Identify which cell holds the provided text, then report its (X, Y) central coordinate. 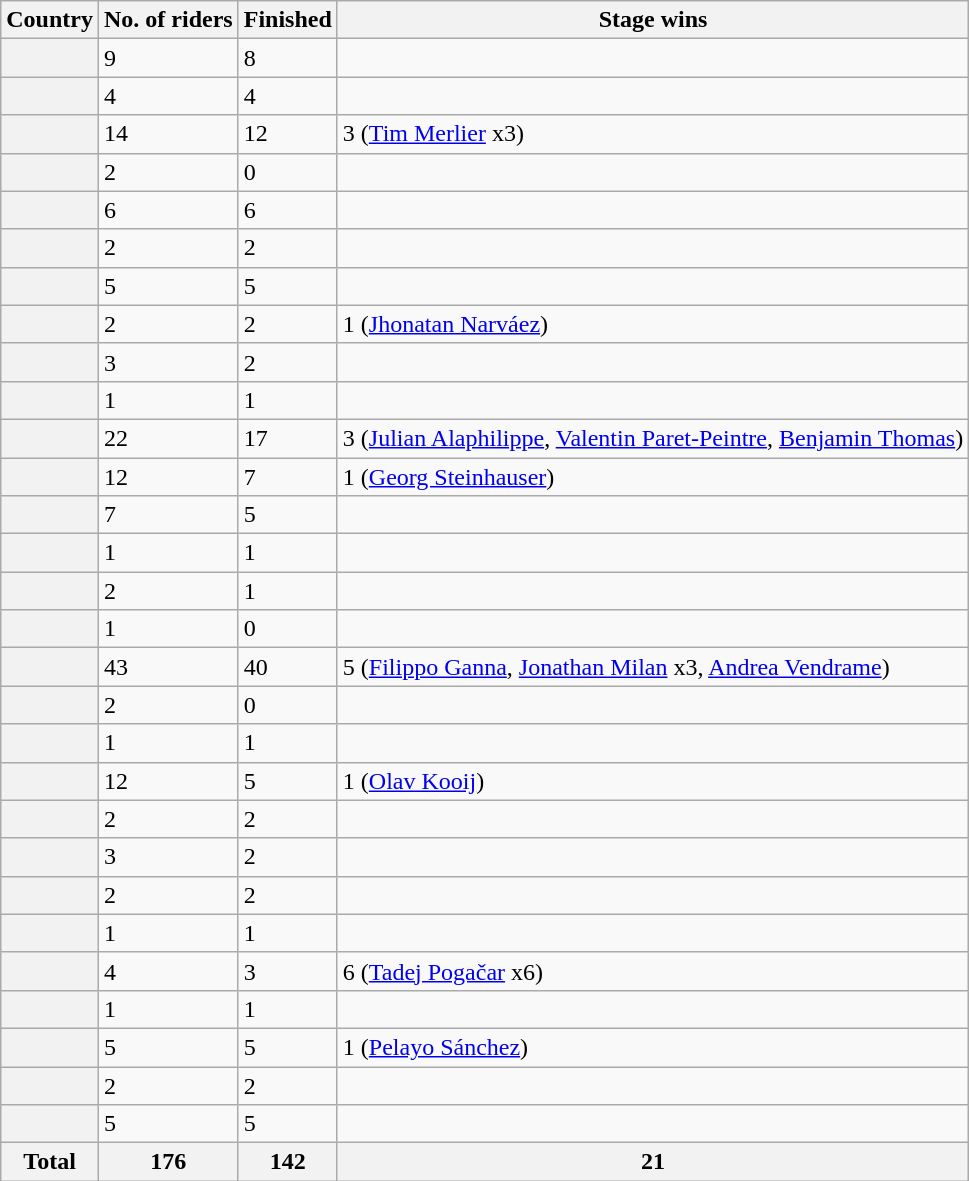
142 (288, 1162)
9 (168, 58)
8 (288, 58)
6 (Tadej Pogačar x6) (652, 971)
1 (Georg Steinhauser) (652, 477)
22 (168, 438)
14 (168, 134)
1 (Pelayo Sánchez) (652, 1047)
5 (Filippo Ganna, Jonathan Milan x3, Andrea Vendrame) (652, 667)
No. of riders (168, 20)
43 (168, 667)
17 (288, 438)
176 (168, 1162)
Finished (288, 20)
Country (50, 20)
1 (Jhonatan Narváez) (652, 324)
1 (Olav Kooij) (652, 781)
21 (652, 1162)
3 (Julian Alaphilippe, Valentin Paret-Peintre, Benjamin Thomas) (652, 438)
Total (50, 1162)
Stage wins (652, 20)
3 (Tim Merlier x3) (652, 134)
40 (288, 667)
